Detect which cell encompasses the target text, then output its (x, y) center coordinate. 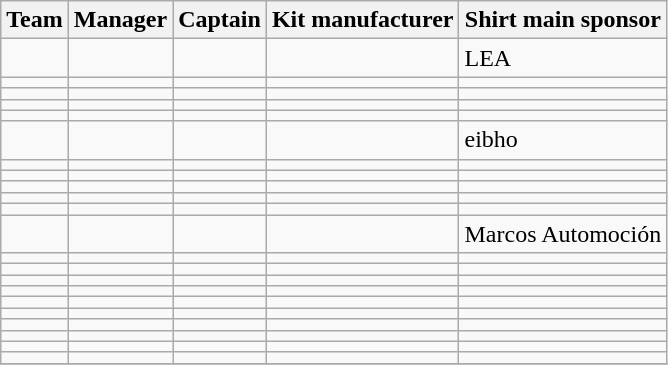
Captain (220, 20)
LEA (563, 58)
Marcos Automoción (563, 233)
Shirt main sponsor (563, 20)
Manager (120, 20)
eibho (563, 140)
Team (35, 20)
Kit manufacturer (362, 20)
